Search for the cell housing the specified text and yield its (X, Y) center coordinate. 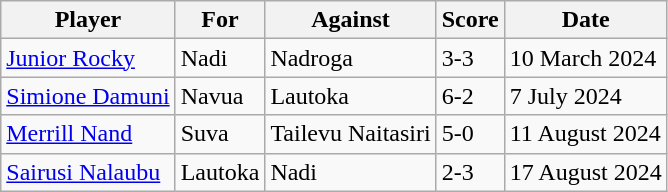
Simione Damuni (88, 96)
17 August 2024 (586, 172)
Navua (220, 96)
Sairusi Nalaubu (88, 172)
11 August 2024 (586, 134)
2-3 (470, 172)
Junior Rocky (88, 58)
Nadroga (350, 58)
Player (88, 20)
6-2 (470, 96)
Suva (220, 134)
3-3 (470, 58)
7 July 2024 (586, 96)
Merrill Nand (88, 134)
Against (350, 20)
5-0 (470, 134)
For (220, 20)
Tailevu Naitasiri (350, 134)
10 March 2024 (586, 58)
Date (586, 20)
Score (470, 20)
